Scan for the cell matching the given text and deliver its (x, y) coordinate at center. 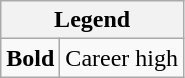
Bold (30, 58)
Legend (92, 20)
Career high (122, 58)
